Determine the (x, y) coordinate at the center of the cell enclosing the given text.  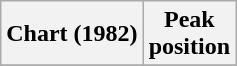
Peak position (189, 34)
Chart (1982) (72, 34)
